Identify which cell holds the provided text, then report its [X, Y] central coordinate. 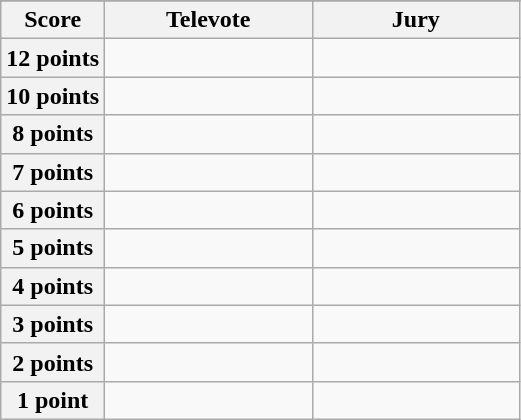
5 points [53, 248]
Score [53, 20]
12 points [53, 58]
8 points [53, 134]
2 points [53, 362]
Televote [209, 20]
1 point [53, 400]
6 points [53, 210]
7 points [53, 172]
3 points [53, 324]
10 points [53, 96]
4 points [53, 286]
Jury [416, 20]
